Extract the (X, Y) coordinate from the center of the cell holding the provided text.  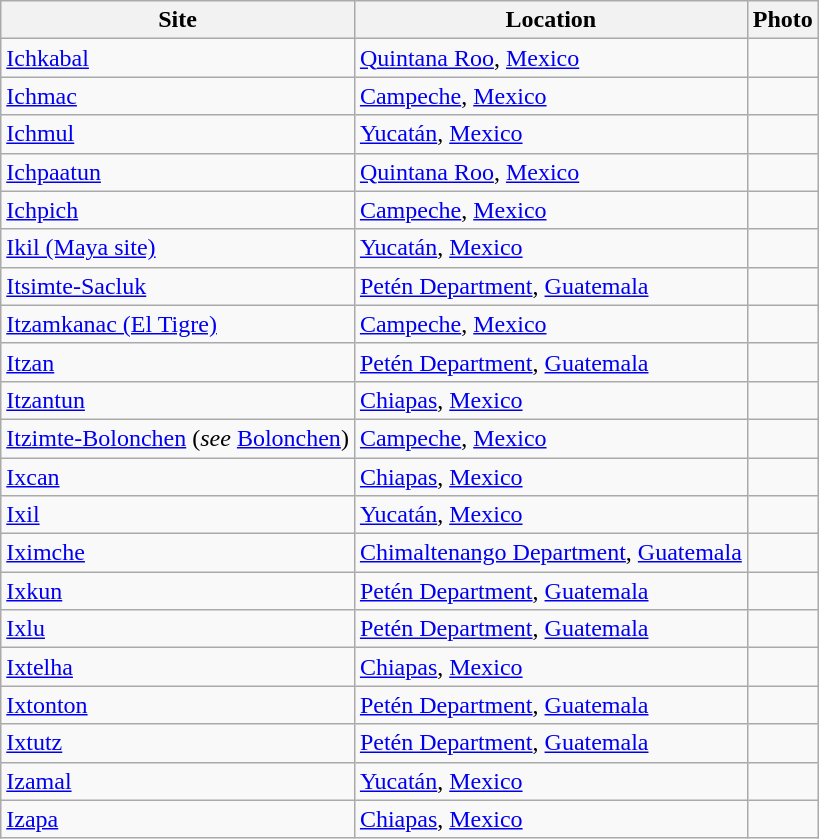
Location (550, 20)
Itzan (178, 362)
Ixtelha (178, 667)
Ixkun (178, 591)
Izapa (178, 819)
Itzantun (178, 400)
Site (178, 20)
Ixcan (178, 477)
Itzamkanac (El Tigre) (178, 324)
Chimaltenango Department, Guatemala (550, 553)
Ichmac (178, 96)
Ikil (Maya site) (178, 248)
Ichmul (178, 134)
Ixil (178, 515)
Ixtutz (178, 743)
Ixlu (178, 629)
Ichkabal (178, 58)
Izamal (178, 781)
Ichpaatun (178, 172)
Iximche (178, 553)
Photo (782, 20)
Itsimte-Sacluk (178, 286)
Ixtonton (178, 705)
Itzimte-Bolonchen (see Bolonchen) (178, 438)
Ichpich (178, 210)
